Locate the cell with the specified text and output its [x, y] center coordinate. 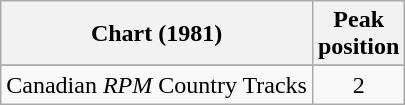
2 [358, 85]
Canadian RPM Country Tracks [157, 85]
Peakposition [358, 34]
Chart (1981) [157, 34]
